Pinpoint the cell where the given text exists, returning its (x, y) midpoint coordinate. 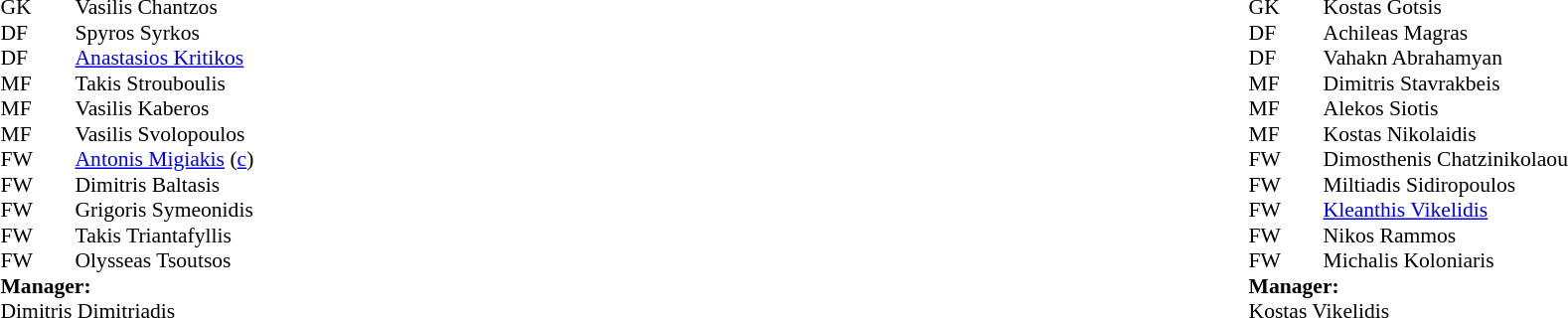
Anastasios Kritikos (165, 59)
Kleanthis Vikelidis (1446, 210)
Takis Strouboulis (165, 83)
Takis Triantafyllis (165, 236)
Nikos Rammos (1446, 236)
Kostas Nikolaidis (1446, 134)
Vasilis Svolopoulos (165, 134)
Dimitris Stavrakbeis (1446, 83)
Grigoris Symeonidis (165, 210)
Alekos Siotis (1446, 108)
Dimitris Baltasis (165, 185)
Vahakn Abrahamyan (1446, 59)
Michalis Koloniaris (1446, 261)
Antonis Migiakis (c) (165, 160)
Dimosthenis Chatzinikolaou (1446, 160)
Vasilis Kaberos (165, 108)
Spyros Syrkos (165, 33)
Olysseas Tsoutsos (165, 261)
Achileas Magras (1446, 33)
Miltiadis Sidiropoulos (1446, 185)
